Output the [X, Y] coordinate of the center of the cell containing the given text.  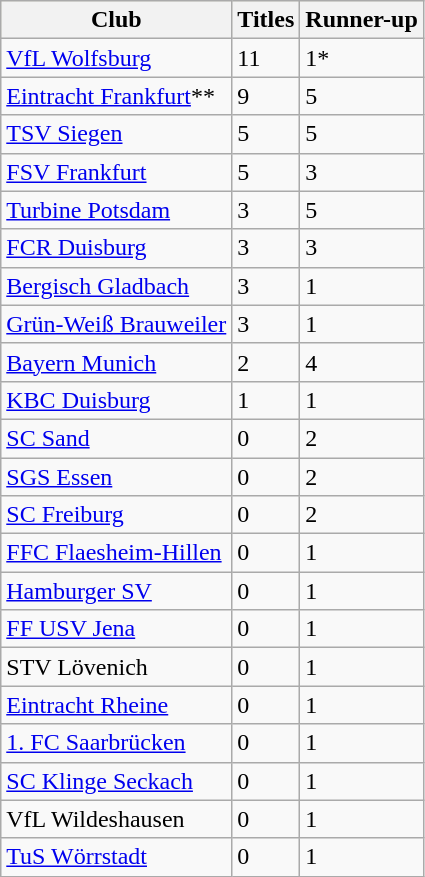
FFC Flaesheim-Hillen [116, 553]
SC Sand [116, 438]
VfL Wildeshausen [116, 819]
Titles [266, 20]
4 [362, 362]
Bayern Munich [116, 362]
Hamburger SV [116, 591]
Club [116, 20]
TuS Wörrstadt [116, 857]
Runner-up [362, 20]
1* [362, 58]
Bergisch Gladbach [116, 286]
SGS Essen [116, 477]
Eintracht Frankfurt** [116, 96]
STV Lövenich [116, 667]
Grün-Weiß Brauweiler [116, 324]
FF USV Jena [116, 629]
FCR Duisburg [116, 248]
FSV Frankfurt [116, 172]
SC Klinge Seckach [116, 781]
9 [266, 96]
Turbine Potsdam [116, 210]
Eintracht Rheine [116, 705]
TSV Siegen [116, 134]
SC Freiburg [116, 515]
VfL Wolfsburg [116, 58]
1. FC Saarbrücken [116, 743]
11 [266, 58]
KBC Duisburg [116, 400]
